Output the [x, y] coordinate of the center of the cell containing the given text.  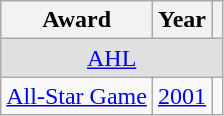
Award [77, 20]
All-Star Game [77, 96]
Year [182, 20]
2001 [182, 96]
AHL [112, 58]
